For the text-containing cell, return its midpoint in [X, Y] coordinate format. 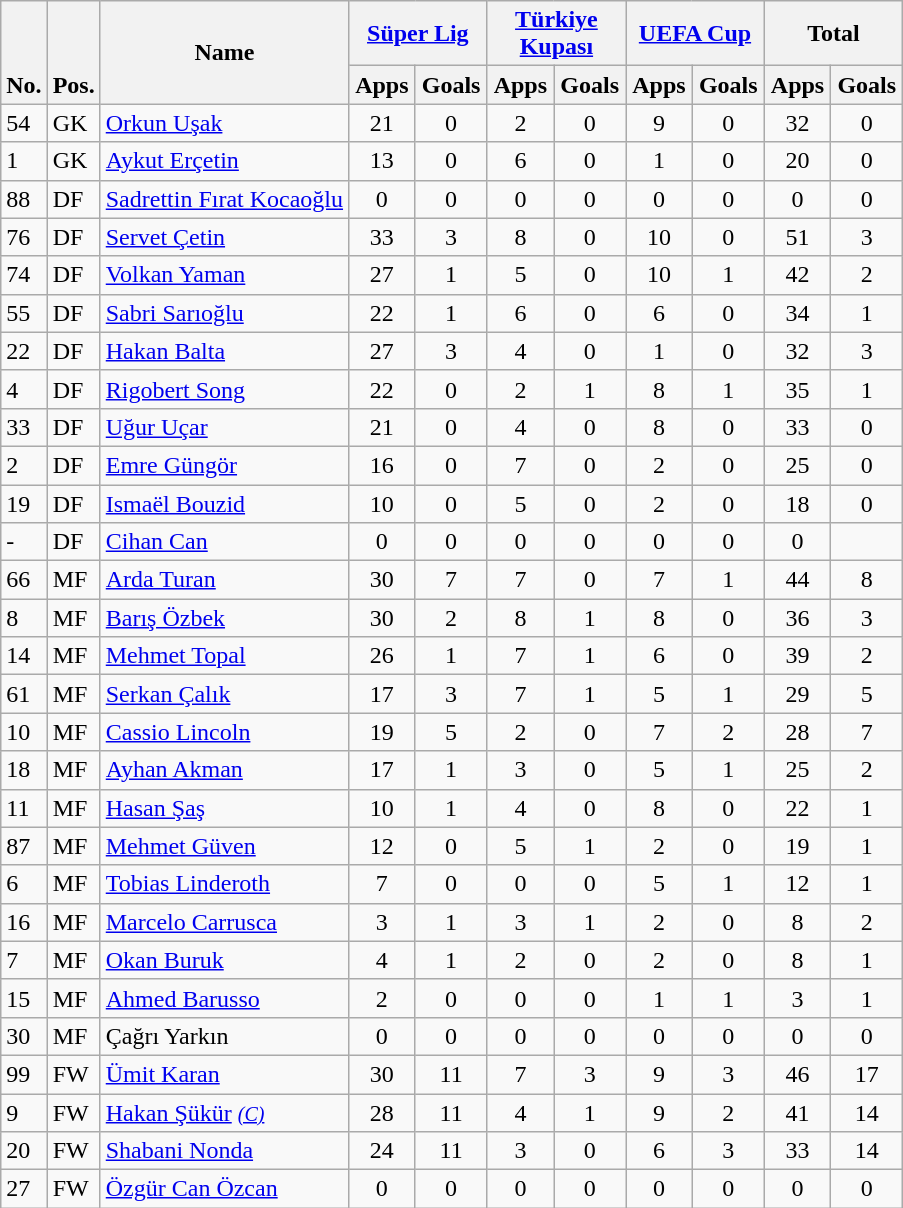
Hakan Balta [224, 351]
Ayhan Akman [224, 770]
Arda Turan [224, 580]
Ismaël Bouzid [224, 503]
61 [24, 694]
Ümit Karan [224, 1074]
- [24, 542]
Orkun Uşak [224, 123]
Name [224, 52]
UEFA Cup [696, 34]
29 [798, 694]
24 [382, 1151]
Cassio Lincoln [224, 732]
36 [798, 618]
Mehmet Topal [224, 656]
Özgür Can Özcan [224, 1189]
51 [798, 237]
42 [798, 275]
55 [24, 313]
Pos. [74, 52]
Barış Özbek [224, 618]
Aykut Erçetin [224, 161]
Sadrettin Fırat Kocaoğlu [224, 199]
Cihan Can [224, 542]
87 [24, 846]
46 [798, 1074]
Servet Çetin [224, 237]
Hasan Şaş [224, 808]
Okan Buruk [224, 960]
Volkan Yaman [224, 275]
39 [798, 656]
No. [24, 52]
Emre Güngör [224, 465]
Türkiye Kupası [556, 34]
99 [24, 1074]
Total [834, 34]
34 [798, 313]
Tobias Linderoth [224, 884]
54 [24, 123]
35 [798, 389]
Çağrı Yarkın [224, 1036]
41 [798, 1113]
Ahmed Barusso [224, 998]
76 [24, 237]
Serkan Çalık [224, 694]
15 [24, 998]
Shabani Nonda [224, 1151]
Rigobert Song [224, 389]
13 [382, 161]
Marcelo Carrusca [224, 922]
Hakan Şükür (C) [224, 1113]
44 [798, 580]
Mehmet Güven [224, 846]
Sabri Sarıoğlu [224, 313]
88 [24, 199]
Süper Lig [418, 34]
26 [382, 656]
74 [24, 275]
Uğur Uçar [224, 427]
66 [24, 580]
